Detect which cell encompasses the target text, then output its [X, Y] center coordinate. 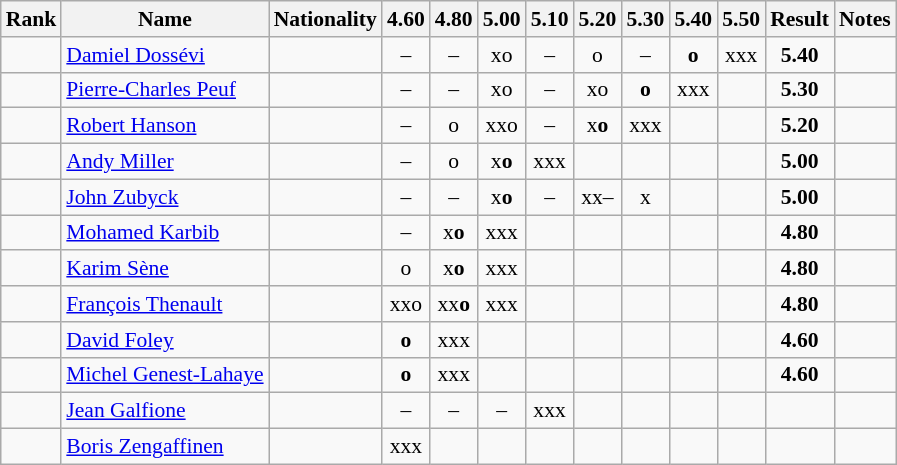
Jean Galfione [164, 411]
Robert Hanson [164, 126]
François Thenault [164, 304]
5.50 [741, 19]
Mohamed Karbib [164, 233]
Nationality [326, 19]
Result [800, 19]
John Zubyck [164, 197]
Boris Zengaffinen [164, 447]
Name [164, 19]
Andy Miller [164, 162]
Karim Sène [164, 269]
Rank [32, 19]
Pierre-Charles Peuf [164, 90]
xx– [598, 197]
5.10 [550, 19]
David Foley [164, 340]
Damiel Dossévi [164, 55]
Michel Genest-Lahaye [164, 375]
Notes [865, 19]
x [645, 197]
